Extract the (x, y) coordinate from the center of the cell holding the provided text.  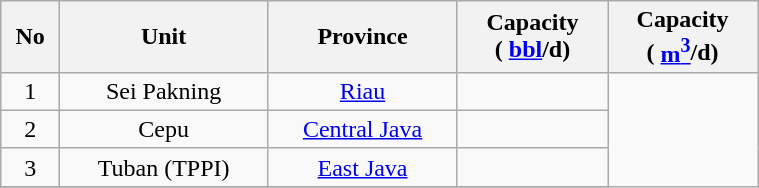
Cepu (164, 129)
East Java (363, 167)
Capacity ( m3/d) (683, 37)
Capacity( bbl/d) (532, 37)
3 (30, 167)
Province (363, 37)
Central Java (363, 129)
2 (30, 129)
Tuban (TPPI) (164, 167)
Unit (164, 37)
Riau (363, 91)
No (30, 37)
1 (30, 91)
Sei Pakning (164, 91)
